For the text-containing cell, return its midpoint in (x, y) coordinate format. 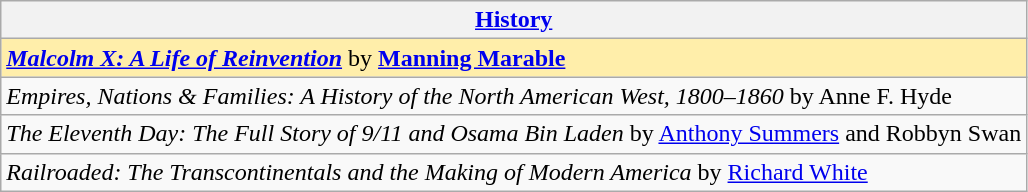
Malcolm X: A Life of Reinvention by Manning Marable (514, 58)
Empires, Nations & Families: A History of the North American West, 1800–1860 by Anne F. Hyde (514, 96)
The Eleventh Day: The Full Story of 9/11 and Osama Bin Laden by Anthony Summers and Robbyn Swan (514, 134)
Railroaded: The Transcontinentals and the Making of Modern America by Richard White (514, 172)
History (514, 20)
